Output the [x, y] coordinate of the center of the cell containing the given text.  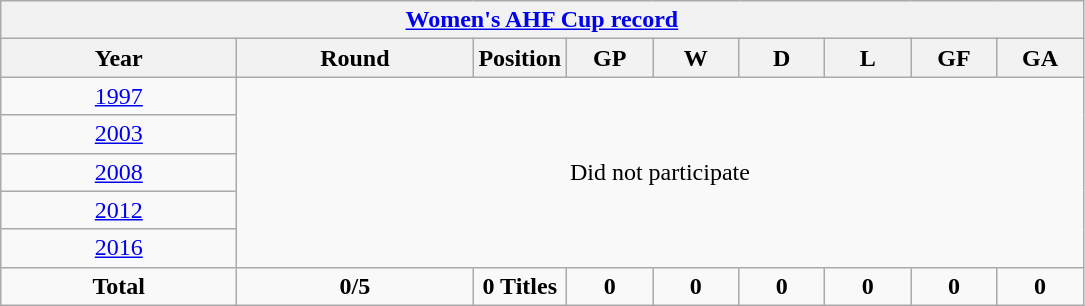
Year [119, 58]
0/5 [355, 286]
2016 [119, 248]
L [868, 58]
Total [119, 286]
GA [1040, 58]
W [696, 58]
Did not participate [660, 172]
Women's AHF Cup record [542, 20]
Round [355, 58]
2003 [119, 134]
1997 [119, 96]
2008 [119, 172]
0 Titles [520, 286]
2012 [119, 210]
GP [610, 58]
D [782, 58]
Position [520, 58]
GF [954, 58]
